Extract the [x, y] coordinate from the center of the cell holding the provided text.  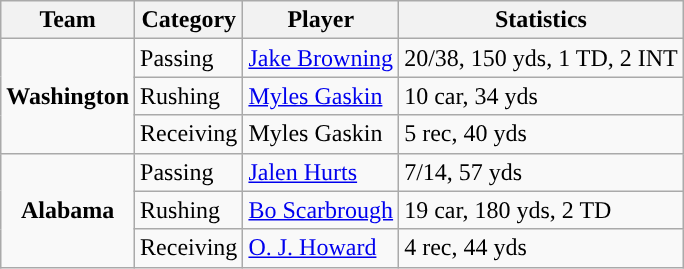
19 car, 180 yds, 2 TD [542, 210]
Statistics [542, 20]
Team [68, 20]
Category [189, 20]
Player [321, 20]
Jake Browning [321, 58]
Jalen Hurts [321, 172]
Bo Scarbrough [321, 210]
10 car, 34 yds [542, 96]
5 rec, 40 yds [542, 134]
4 rec, 44 yds [542, 248]
Alabama [68, 210]
O. J. Howard [321, 248]
7/14, 57 yds [542, 172]
20/38, 150 yds, 1 TD, 2 INT [542, 58]
Washington [68, 96]
